Output the [x, y] coordinate of the center of the cell containing the given text.  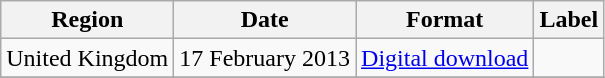
17 February 2013 [265, 58]
United Kingdom [88, 58]
Region [88, 20]
Label [569, 20]
Date [265, 20]
Digital download [445, 58]
Format [445, 20]
